Find where the given text appears and provide that cell's center as (X, Y) coordinate. 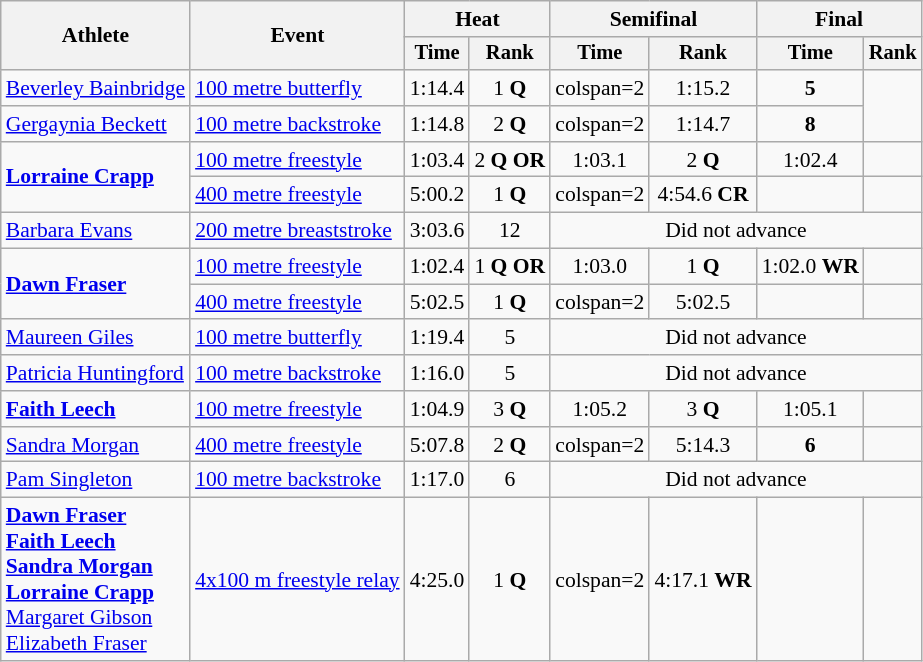
Semifinal (653, 19)
Athlete (96, 36)
5:07.8 (438, 445)
1:19.4 (438, 338)
Dawn Fraser (96, 284)
1:04.9 (438, 409)
Dawn FraserFaith LeechSandra MorganLorraine CrappMargaret GibsonElizabeth Fraser (96, 580)
Beverley Bainbridge (96, 88)
4:54.6 CR (702, 195)
Final (840, 19)
Patricia Huntingford (96, 373)
8 (810, 124)
4:25.0 (438, 580)
5:00.2 (438, 195)
Faith Leech (96, 409)
1:03.0 (600, 267)
Gergaynia Beckett (96, 124)
1:14.8 (438, 124)
Lorraine Crapp (96, 178)
1:03.4 (438, 160)
Heat (478, 19)
1:05.2 (600, 409)
1 Q OR (510, 267)
3:03.6 (438, 231)
1:14.4 (438, 88)
Barbara Evans (96, 231)
4x100 m freestyle relay (298, 580)
Pam Singleton (96, 480)
1:02.0 WR (810, 267)
1:17.0 (438, 480)
1:16.0 (438, 373)
4:17.1 WR (702, 580)
2 Q OR (510, 160)
Sandra Morgan (96, 445)
200 metre breaststroke (298, 231)
1:15.2 (702, 88)
Event (298, 36)
1:14.7 (702, 124)
1:03.1 (600, 160)
12 (510, 231)
1:05.1 (810, 409)
Maureen Giles (96, 338)
5:14.3 (702, 445)
